For the text-containing cell, return its midpoint in (X, Y) coordinate format. 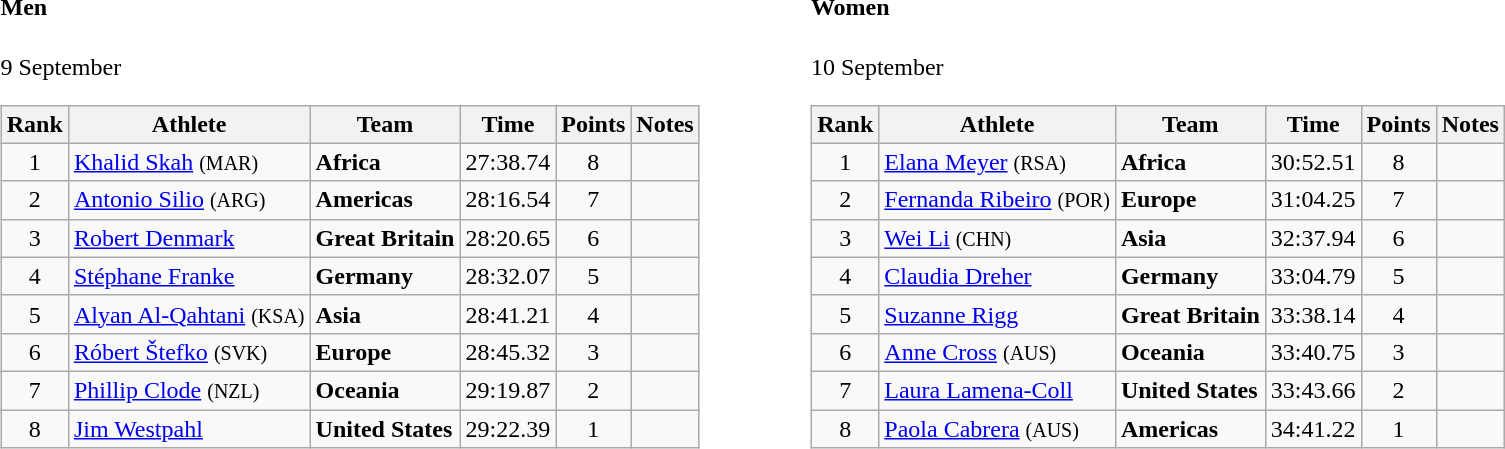
31:04.25 (1313, 200)
33:40.75 (1313, 352)
Alyan Al-Qahtani (KSA) (189, 314)
30:52.51 (1313, 162)
Wei Li (CHN) (998, 238)
Phillip Clode (NZL) (189, 390)
28:41.21 (508, 314)
29:22.39 (508, 429)
33:04.79 (1313, 276)
Suzanne Rigg (998, 314)
Fernanda Ribeiro (POR) (998, 200)
Elana Meyer (RSA) (998, 162)
28:20.65 (508, 238)
Laura Lamena-Coll (998, 390)
28:45.32 (508, 352)
Róbert Štefko (SVK) (189, 352)
34:41.22 (1313, 429)
Khalid Skah (MAR) (189, 162)
28:32.07 (508, 276)
Anne Cross (AUS) (998, 352)
29:19.87 (508, 390)
Robert Denmark (189, 238)
Claudia Dreher (998, 276)
Paola Cabrera (AUS) (998, 429)
32:37.94 (1313, 238)
33:38.14 (1313, 314)
Antonio Silio (ARG) (189, 200)
27:38.74 (508, 162)
33:43.66 (1313, 390)
Stéphane Franke (189, 276)
28:16.54 (508, 200)
Jim Westpahl (189, 429)
